Output the [X, Y] coordinate of the center of the cell containing the given text.  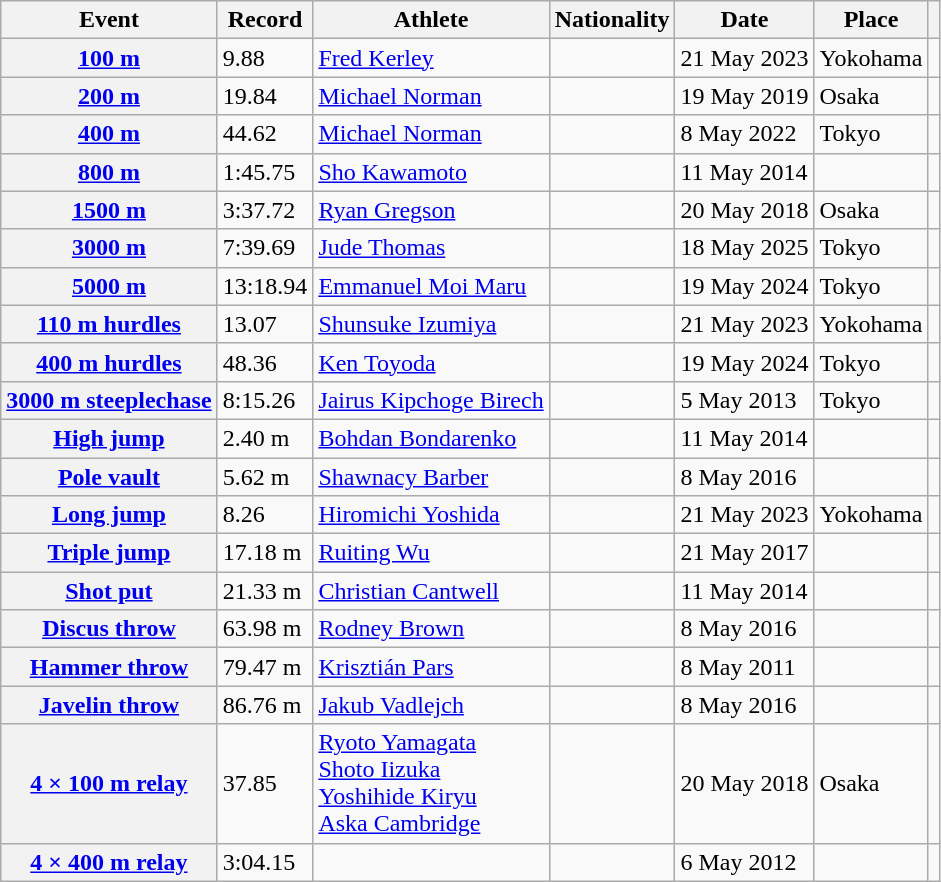
110 m hurdles [109, 324]
Fred Kerley [431, 58]
1:45.75 [265, 172]
17.18 m [265, 553]
Athlete [431, 20]
3000 m steeplechase [109, 400]
9.88 [265, 58]
3000 m [109, 248]
8 May 2022 [744, 134]
Javelin throw [109, 705]
44.62 [265, 134]
8.26 [265, 515]
Krisztián Pars [431, 667]
4 × 400 m relay [109, 862]
63.98 m [265, 629]
Long jump [109, 515]
19 May 2019 [744, 96]
8 May 2011 [744, 667]
2.40 m [265, 438]
Shot put [109, 591]
Jude Thomas [431, 248]
Triple jump [109, 553]
Ken Toyoda [431, 362]
13:18.94 [265, 286]
37.85 [265, 784]
1500 m [109, 210]
Emmanuel Moi Maru [431, 286]
3:37.72 [265, 210]
Jakub Vadlejch [431, 705]
21.33 m [265, 591]
Date [744, 20]
Jairus Kipchoge Birech [431, 400]
18 May 2025 [744, 248]
8:15.26 [265, 400]
100 m [109, 58]
Pole vault [109, 477]
4 × 100 m relay [109, 784]
86.76 m [265, 705]
800 m [109, 172]
5 May 2013 [744, 400]
Event [109, 20]
Shawnacy Barber [431, 477]
48.36 [265, 362]
Shunsuke Izumiya [431, 324]
400 m hurdles [109, 362]
19.84 [265, 96]
3:04.15 [265, 862]
5000 m [109, 286]
Sho Kawamoto [431, 172]
Hammer throw [109, 667]
Rodney Brown [431, 629]
Hiromichi Yoshida [431, 515]
Christian Cantwell [431, 591]
Nationality [612, 20]
High jump [109, 438]
7:39.69 [265, 248]
Bohdan Bondarenko [431, 438]
Ryoto YamagataShoto IizukaYoshihide KiryuAska Cambridge [431, 784]
Discus throw [109, 629]
Record [265, 20]
200 m [109, 96]
400 m [109, 134]
Ryan Gregson [431, 210]
6 May 2012 [744, 862]
21 May 2017 [744, 553]
5.62 m [265, 477]
Ruiting Wu [431, 553]
Place [871, 20]
13.07 [265, 324]
79.47 m [265, 667]
